Find where the given text appears and provide that cell's center as [X, Y] coordinate. 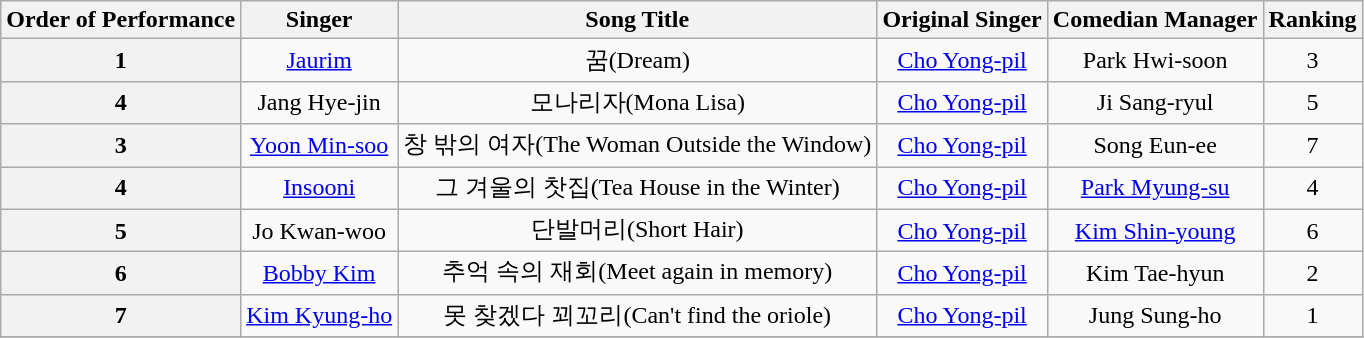
Kim Kyung-ho [320, 316]
그 겨울의 찻집(Tea House in the Winter) [638, 188]
Singer [320, 20]
Comedian Manager [1155, 20]
Song Title [638, 20]
모나리자(Mona Lisa) [638, 102]
Jo Kwan-woo [320, 230]
Bobby Kim [320, 274]
Order of Performance [121, 20]
Yoon Min-soo [320, 146]
Jang Hye-jin [320, 102]
Insooni [320, 188]
Kim Tae-hyun [1155, 274]
Kim Shin-young [1155, 230]
단발머리(Short Hair) [638, 230]
추억 속의 재회(Meet again in memory) [638, 274]
Jaurim [320, 60]
Park Myung-su [1155, 188]
못 찾겠다 꾀꼬리(Can't find the oriole) [638, 316]
Park Hwi-soon [1155, 60]
Ji Sang-ryul [1155, 102]
창 밖의 여자(The Woman Outside the Window) [638, 146]
Jung Sung-ho [1155, 316]
Song Eun-ee [1155, 146]
Ranking [1312, 20]
Original Singer [962, 20]
2 [1312, 274]
꿈(Dream) [638, 60]
